Determine the [x, y] coordinate at the center of the cell enclosing the given text.  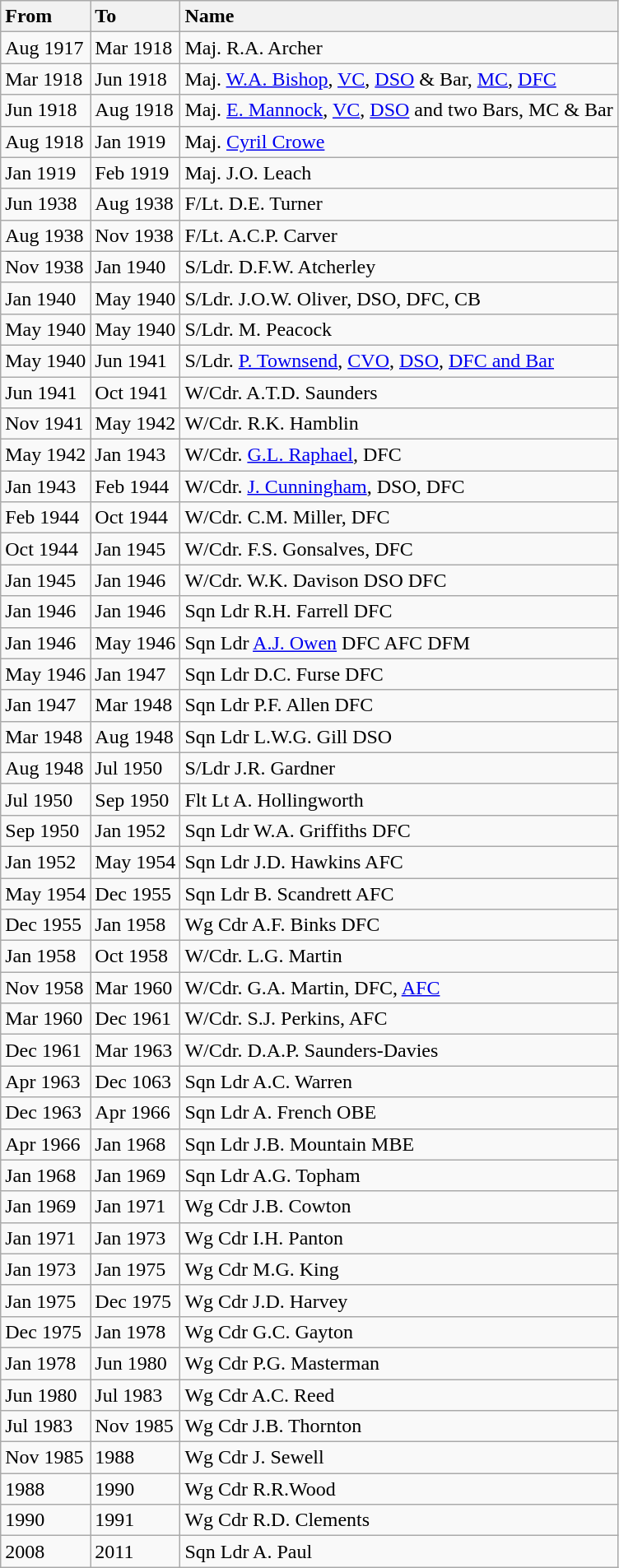
Sqn Ldr A. French OBE [398, 1113]
S/Ldr. P. Townsend, CVO, DSO, DFC and Bar [398, 361]
Dec 1963 [46, 1113]
Maj. E. Mannock, VC, DSO and two Bars, MC & Bar [398, 110]
Sqn Ldr A.G. Topham [398, 1175]
W/Cdr. A.T.D. Saunders [398, 393]
Wg Cdr I.H. Panton [398, 1238]
Wg Cdr A.C. Reed [398, 1395]
W/Cdr. C.M. Miller, DFC [398, 518]
Wg Cdr M.G. King [398, 1269]
W/Cdr. G.L. Raphael, DFC [398, 455]
Sqn Ldr P.F. Allen DFC [398, 705]
W/Cdr. G.A. Martin, DFC, AFC [398, 988]
Sqn Ldr A.C. Warren [398, 1082]
F/Lt. D.E. Turner [398, 204]
S/Ldr. J.O.W. Oliver, DSO, DFC, CB [398, 298]
From [46, 16]
W/Cdr. F.S. Gonsalves, DFC [398, 549]
To [135, 16]
Sqn Ldr A. Paul [398, 1552]
S/Ldr. D.F.W. Atcherley [398, 267]
Oct 1941 [135, 393]
Sqn Ldr B. Scandrett AFC [398, 893]
Wg Cdr P.G. Masterman [398, 1363]
Wg Cdr R.D. Clements [398, 1520]
Oct 1958 [135, 956]
Sqn Ldr J.B. Mountain MBE [398, 1144]
Wg Cdr G.C. Gayton [398, 1332]
W/Cdr. J. Cunningham, DSO, DFC [398, 486]
2008 [46, 1552]
Maj. Cyril Crowe [398, 142]
Aug 1917 [46, 48]
Maj. J.O. Leach [398, 173]
2011 [135, 1552]
Dec 1063 [135, 1082]
W/Cdr. S.J. Perkins, AFC [398, 1019]
Jun 1938 [46, 204]
Sqn Ldr L.W.G. Gill DSO [398, 737]
Maj. W.A. Bishop, VC, DSO & Bar, MC, DFC [398, 79]
Sqn Ldr R.H. Farrell DFC [398, 612]
S/Ldr J.R. Gardner [398, 768]
W/Cdr. W.K. Davison DSO DFC [398, 580]
Wg Cdr J.B. Cowton [398, 1207]
Name [398, 16]
W/Cdr. L.G. Martin [398, 956]
F/Lt. A.C.P. Carver [398, 235]
Sqn Ldr J.D. Hawkins AFC [398, 862]
Sqn Ldr W.A. Griffiths DFC [398, 831]
Wg Cdr R.R.Wood [398, 1489]
Nov 1958 [46, 988]
Flt Lt A. Hollingworth [398, 799]
Sqn Ldr D.C. Furse DFC [398, 674]
Wg Cdr J. Sewell [398, 1458]
W/Cdr. D.A.P. Saunders-Davies [398, 1050]
Wg Cdr A.F. Binks DFC [398, 925]
Nov 1941 [46, 424]
Mar 1963 [135, 1050]
1991 [135, 1520]
Wg Cdr J.D. Harvey [398, 1300]
Maj. R.A. Archer [398, 48]
Sqn Ldr A.J. Owen DFC AFC DFM [398, 643]
Apr 1963 [46, 1082]
S/Ldr. M. Peacock [398, 329]
Wg Cdr J.B. Thornton [398, 1426]
Feb 1919 [135, 173]
W/Cdr. R.K. Hamblin [398, 424]
